Search for the cell housing the specified text and yield its [X, Y] center coordinate. 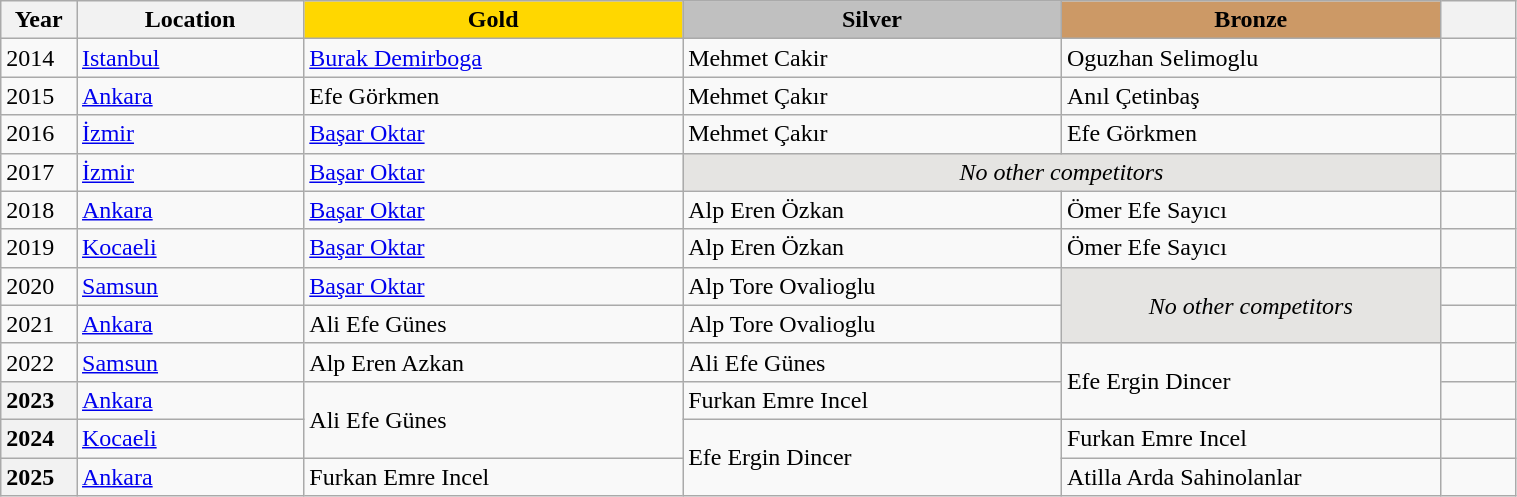
2023 [39, 400]
Burak Demirboga [494, 58]
2019 [39, 248]
Atilla Arda Sahinolanlar [1250, 477]
2017 [39, 172]
Silver [872, 20]
Mehmet Cakir [872, 58]
Alp Eren Azkan [494, 362]
Location [190, 20]
Year [39, 20]
2015 [39, 96]
Oguzhan Selimoglu [1250, 58]
Istanbul [190, 58]
2018 [39, 210]
Anıl Çetinbaş [1250, 96]
2022 [39, 362]
2025 [39, 477]
2016 [39, 134]
2021 [39, 324]
2014 [39, 58]
2024 [39, 438]
2020 [39, 286]
Bronze [1250, 20]
Gold [494, 20]
